Scan for the cell matching the given text and deliver its [x, y] coordinate at center. 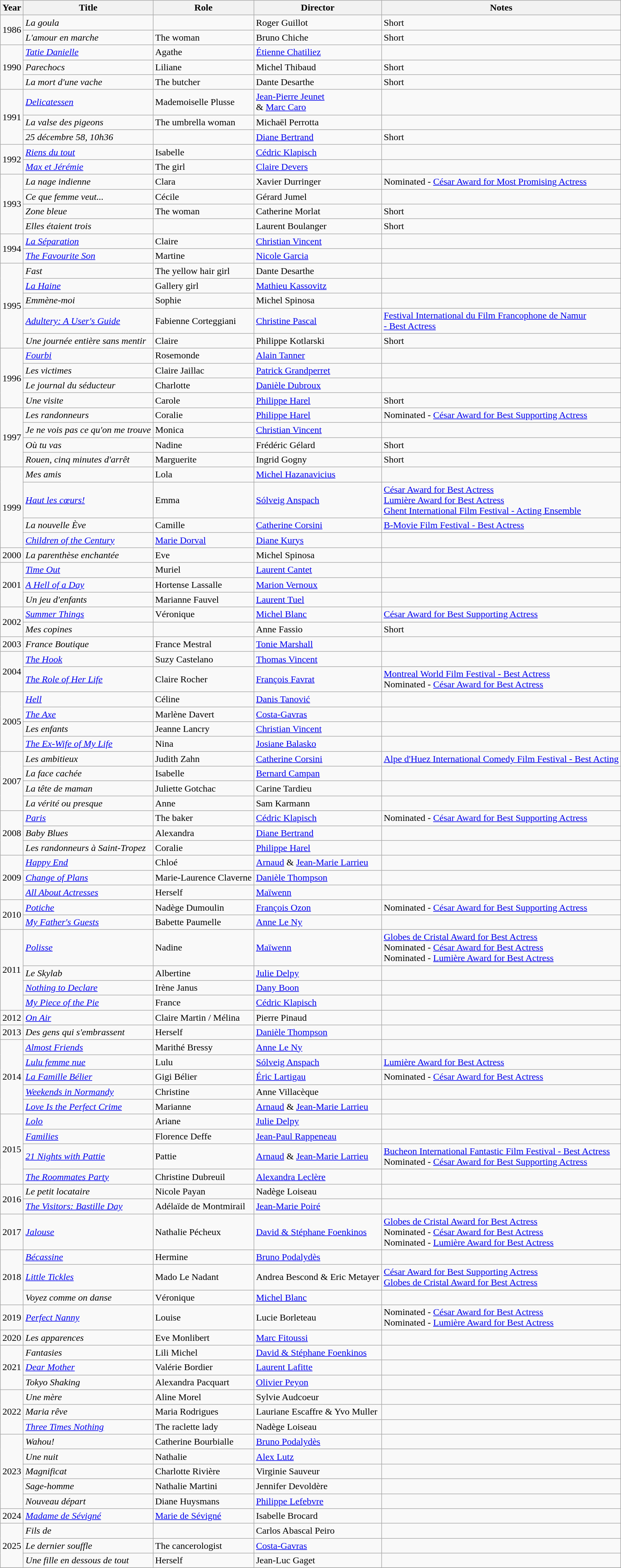
Change of Plans [88, 877]
Children of the Century [88, 540]
Alexandra Leclère [318, 1176]
Nouveau départ [88, 1501]
Fils de [88, 1531]
Nina [203, 744]
Le dernier souffle [88, 1546]
Diane Kurys [318, 540]
Lucie Borleteau [318, 1318]
Roger Guillot [318, 23]
1997 [12, 437]
Lumière Award for Best Actress [501, 1062]
L'amour en marche [88, 37]
Title [88, 8]
Claire Martin / Mélina [203, 1018]
My Father's Guests [88, 922]
All About Actresses [88, 892]
B-Movie Film Festival - Best Actress [501, 525]
Jean-Pierre Jeunet & Marc Caro [318, 102]
2005 [12, 721]
Danièle Dubroux [318, 385]
2019 [12, 1318]
Tokyo Shaking [88, 1382]
Adélaïde de Montmirail [203, 1206]
Claire Devers [318, 167]
Elles étaient trois [88, 226]
Delicatessen [88, 102]
Judith Zahn [203, 759]
Alexandra Pacquart [203, 1382]
France [203, 1003]
25 décembre 58, 10h36 [88, 137]
The Roommates Party [88, 1176]
2007 [12, 781]
Laurent Cantet [318, 570]
Danis Tanović [318, 699]
The cancerologist [203, 1546]
Families [88, 1136]
2000 [12, 555]
Nathalie Pécheux [203, 1232]
Magnificat [88, 1471]
Parechocs [88, 67]
Charlotte Rivière [203, 1471]
2004 [12, 671]
Andrea Bescond & Eric Metayer [318, 1277]
Role [203, 8]
Mademoiselle Plusse [203, 102]
Laurent Tuel [318, 600]
Claire Rocher [203, 679]
1994 [12, 249]
Carlos Abascal Peiro [318, 1531]
Catherine Bourbialle [203, 1442]
Anne Fassio [318, 629]
Christine [203, 1092]
Adultery: A User's Guide [88, 321]
1992 [12, 159]
Nothing to Declare [88, 988]
Year [12, 8]
2022 [12, 1412]
Anne Villacèque [318, 1092]
Claire Jaillac [203, 370]
Jean-Paul Rappeneau [318, 1136]
Jean-Luc Gaget [318, 1561]
Philippe Kotlarski [318, 341]
Weekends in Normandy [88, 1092]
The girl [203, 167]
Director [318, 8]
Éric Lartigau [318, 1077]
Dear Mother [88, 1367]
Fabienne Corteggiani [203, 321]
Bucheon International Fantastic Film Festival - Best ActressNominated - César Award for Best Supporting Actress [501, 1156]
Marianne Fauvel [203, 600]
Clara [203, 182]
2021 [12, 1367]
La face cachée [88, 774]
France Boutique [88, 644]
Marion Vernoux [318, 585]
The Favourite Son [88, 256]
Martine [203, 256]
Festival International du Film Francophone de Namur - Best Actress [501, 321]
Fourbi [88, 356]
Riens du tout [88, 152]
1991 [12, 117]
Carole [203, 400]
Nathalie Martini [203, 1486]
La nouvelle Ève [88, 525]
2025 [12, 1546]
La parenthèse enchantée [88, 555]
Gallery girl [203, 286]
Dany Boon [318, 988]
Michel Thibaud [318, 67]
Mado Le Nadant [203, 1277]
The butcher [203, 82]
Michel Hazanavicius [318, 475]
Hermine [203, 1257]
The yellow hair girl [203, 271]
Emmène-moi [88, 301]
The baker [203, 818]
Jennifer Devoldère [318, 1486]
1990 [12, 67]
Haut les cœurs! [88, 500]
2001 [12, 585]
Anne [203, 803]
Three Times Nothing [88, 1427]
Christine Pascal [318, 321]
Nicole Garcia [318, 256]
Liliane [203, 67]
Lulu [203, 1062]
Alexandra [203, 833]
Tonie Marshall [318, 644]
César Award for Best ActressLumière Award for Best ActressGhent International Film Festival - Acting Ensemble [501, 500]
2020 [12, 1338]
2017 [12, 1232]
My Piece of the Pie [88, 1003]
Time Out [88, 570]
Alpe d'Huez International Comedy Film Festival - Best Acting [501, 759]
A Hell of a Day [88, 585]
Notes [501, 8]
Sam Karmann [318, 803]
Fast [88, 271]
Valérie Bordier [203, 1367]
Lola [203, 475]
Où tu vas [88, 445]
Nicole Payan [203, 1191]
Muriel [203, 570]
Little Tickles [88, 1277]
Carine Tardieu [318, 788]
Les apparences [88, 1338]
France Mestral [203, 644]
Aline Morel [203, 1397]
2016 [12, 1199]
Zone bleue [88, 212]
Tatie Danielle [88, 52]
The raclette lady [203, 1427]
La Haine [88, 286]
Pattie [203, 1156]
Bernard Campan [318, 774]
Eve [203, 555]
Marie Dorval [203, 540]
Jeanne Lancry [203, 729]
Michaël Perrotta [318, 122]
Gigi Bélier [203, 1077]
Bruno Chiche [318, 37]
Jean-Marie Poiré [318, 1206]
The Ex-Wife of My Life [88, 744]
1995 [12, 306]
La nage indienne [88, 182]
Sylvie Audcoeur [318, 1397]
Agathe [203, 52]
La Séparation [88, 241]
2010 [12, 915]
Baby Blues [88, 833]
Maria rêve [88, 1412]
Une mère [88, 1397]
Une nuit [88, 1456]
Catherine Morlat [318, 212]
Pierre Pinaud [318, 1018]
2024 [12, 1516]
François Ozon [318, 907]
La goula [88, 23]
Happy End [88, 863]
Le petit locataire [88, 1191]
Marc Fitoussi [318, 1338]
Albertine [203, 973]
Lauriane Escaffre & Yvo Muller [318, 1412]
Thomas Vincent [318, 659]
Virginie Sauveur [318, 1471]
Gérard Jumel [318, 196]
Maria Rodrigues [203, 1412]
Les enfants [88, 729]
The Visitors: Bastille Day [88, 1206]
Marithé Bressy [203, 1047]
Nadège Dumoulin [203, 907]
Bécassine [88, 1257]
Juliette Gotchac [203, 788]
Josiane Balasko [318, 744]
Alain Tanner [318, 356]
Je ne vois pas ce qu'on me trouve [88, 430]
Les victimes [88, 370]
Céline [203, 699]
Potiche [88, 907]
Ce que femme veut... [88, 196]
2008 [12, 833]
La vérité ou presque [88, 803]
Xavier Durringer [318, 182]
Summer Things [88, 614]
The Axe [88, 714]
Ariane [203, 1121]
Lili Michel [203, 1353]
Le Skylab [88, 973]
Rosemonde [203, 356]
Marie de Sévigné [203, 1516]
Mes amis [88, 475]
Mathieu Kassovitz [318, 286]
Les ambitieux [88, 759]
1993 [12, 204]
Camille [203, 525]
Philippe Lefebvre [318, 1501]
2015 [12, 1149]
Wahou! [88, 1442]
The Role of Her Life [88, 679]
1999 [12, 507]
Florence Deffe [203, 1136]
Une fille en dessous de tout [88, 1561]
21 Nights with Pattie [88, 1156]
Almost Friends [88, 1047]
The umbrella woman [203, 122]
Irène Janus [203, 988]
Des gens qui s'embrassent [88, 1032]
Charlotte [203, 385]
Nominated - César Award for Most Promising Actress [501, 182]
On Air [88, 1018]
Diane Huysmans [203, 1501]
Marguerite [203, 460]
1986 [12, 30]
Sage-homme [88, 1486]
Lulu femme nue [88, 1062]
La valse des pigeons [88, 122]
Nominated - César Award for Best ActressNominated - Lumière Award for Best Actress [501, 1318]
Voyez comme on danse [88, 1297]
Une journée entière sans mentir [88, 341]
Perfect Nanny [88, 1318]
2003 [12, 644]
2023 [12, 1471]
Christine Dubreuil [203, 1176]
2011 [12, 970]
Lolo [88, 1121]
Le journal du séducteur [88, 385]
2012 [12, 1018]
1996 [12, 378]
Les randonneurs à Saint-Tropez [88, 848]
Suzy Castelano [203, 659]
2002 [12, 622]
La mort d'une vache [88, 82]
Sophie [203, 301]
2013 [12, 1032]
Rouen, cinq minutes d'arrêt [88, 460]
Marlène Davert [203, 714]
Montreal World Film Festival - Best ActressNominated - César Award for Best Actress [501, 679]
Une visite [88, 400]
Étienne Chatiliez [318, 52]
Un jeu d'enfants [88, 600]
Cécile [203, 196]
Monica [203, 430]
Isabelle Brocard [318, 1516]
François Favrat [318, 679]
Olivier Peyon [318, 1382]
Madame de Sévigné [88, 1516]
Polisse [88, 947]
2009 [12, 877]
La Famille Bélier [88, 1077]
Hortense Lassalle [203, 585]
Jalouse [88, 1232]
La tête de maman [88, 788]
Love Is the Perfect Crime [88, 1107]
2014 [12, 1077]
Marie-Laurence Claverne [203, 877]
Max et Jérémie [88, 167]
The Hook [88, 659]
Laurent Boulanger [318, 226]
César Award for Best Supporting Actress [501, 614]
Ingrid Gogny [318, 460]
Laurent Lafitte [318, 1367]
Les randonneurs [88, 415]
Frédéric Gélard [318, 445]
Patrick Grandperret [318, 370]
Babette Paumelle [203, 922]
Chloé [203, 863]
Fantasies [88, 1353]
Nominated - César Award for Best Actress [501, 1077]
Marianne [203, 1107]
Emma [203, 500]
Nathalie [203, 1456]
Eve Monlibert [203, 1338]
César Award for Best Supporting ActressGlobes de Cristal Award for Best Actress [501, 1277]
Paris [88, 818]
Hell [88, 699]
Mes copines [88, 629]
Louise [203, 1318]
Alex Lutz [318, 1456]
2018 [12, 1277]
